From the cell containing the given text, extract its center point as [x, y] coordinate. 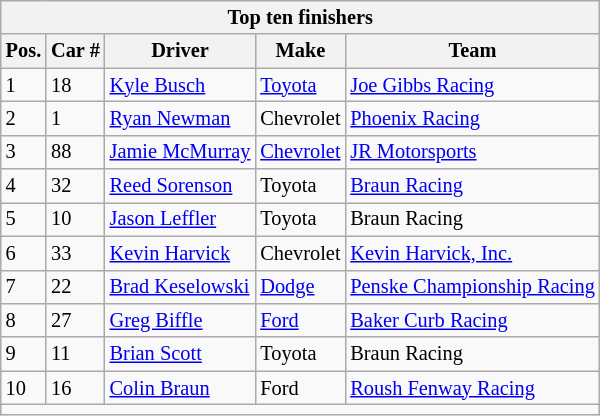
16 [76, 388]
Colin Braun [180, 388]
27 [76, 320]
Ryan Newman [180, 118]
18 [76, 85]
Make [300, 51]
Kevin Harvick, Inc. [472, 253]
Reed Sorenson [180, 186]
32 [76, 186]
7 [24, 287]
Baker Curb Racing [472, 320]
Brad Keselowski [180, 287]
Jamie McMurray [180, 152]
Car # [76, 51]
6 [24, 253]
33 [76, 253]
Team [472, 51]
11 [76, 354]
Roush Fenway Racing [472, 388]
Penske Championship Racing [472, 287]
Brian Scott [180, 354]
Top ten finishers [300, 17]
Dodge [300, 287]
Kyle Busch [180, 85]
22 [76, 287]
Pos. [24, 51]
5 [24, 219]
3 [24, 152]
8 [24, 320]
88 [76, 152]
Phoenix Racing [472, 118]
4 [24, 186]
Kevin Harvick [180, 253]
Joe Gibbs Racing [472, 85]
Greg Biffle [180, 320]
9 [24, 354]
Driver [180, 51]
2 [24, 118]
Jason Leffler [180, 219]
JR Motorsports [472, 152]
